Find where the given text appears and provide that cell's center as (X, Y) coordinate. 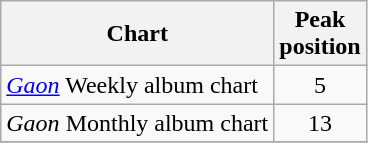
13 (320, 123)
Gaon Weekly album chart (138, 85)
5 (320, 85)
Peakposition (320, 34)
Gaon Monthly album chart (138, 123)
Chart (138, 34)
